Output the [X, Y] coordinate of the center of the cell containing the given text.  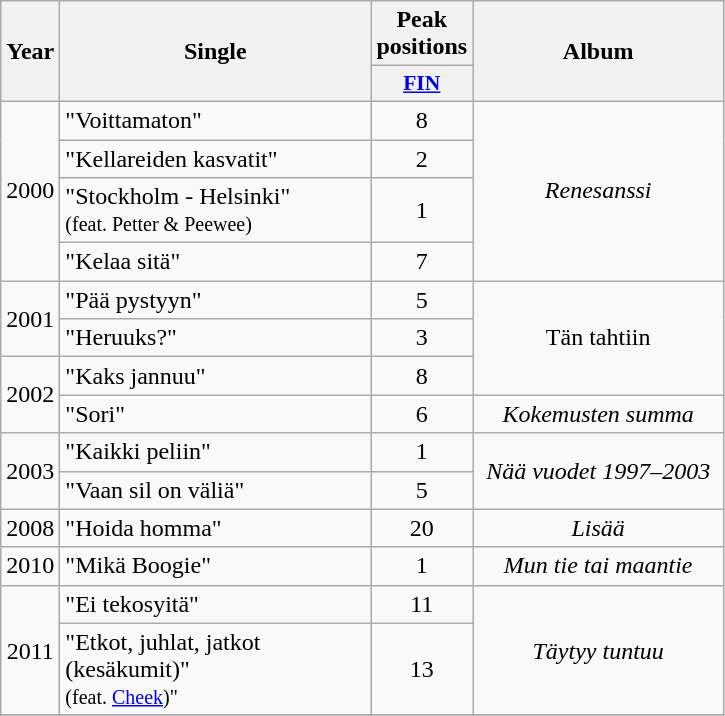
"Pää pystyyn" [216, 300]
Nää vuodet 1997–2003 [598, 471]
2000 [30, 190]
2011 [30, 650]
"Sori" [216, 414]
"Etkot, juhlat, jatkot (kesäkumit)" (feat. Cheek)" [216, 669]
Täytyy tuntuu [598, 650]
Lisää [598, 528]
Mun tie tai maantie [598, 566]
Renesanssi [598, 190]
"Kaks jannuu" [216, 376]
"Kaikki peliin" [216, 452]
Kokemusten summa [598, 414]
20 [422, 528]
"Mikä Boogie" [216, 566]
2003 [30, 471]
2002 [30, 395]
2008 [30, 528]
"Ei tekosyitä" [216, 604]
7 [422, 262]
FIN [422, 84]
"Heruuks?" [216, 338]
3 [422, 338]
"Kellareiden kasvatit" [216, 159]
"Vaan sil on väliä" [216, 490]
Year [30, 52]
2010 [30, 566]
"Stockholm - Helsinki" (feat. Petter & Peewee) [216, 210]
Peak positions [422, 34]
2 [422, 159]
13 [422, 669]
Tän tahtiin [598, 338]
Album [598, 52]
"Voittamaton" [216, 120]
11 [422, 604]
"Kelaa sitä" [216, 262]
Single [216, 52]
"Hoida homma" [216, 528]
2001 [30, 319]
6 [422, 414]
